Search for the cell housing the specified text and yield its (x, y) center coordinate. 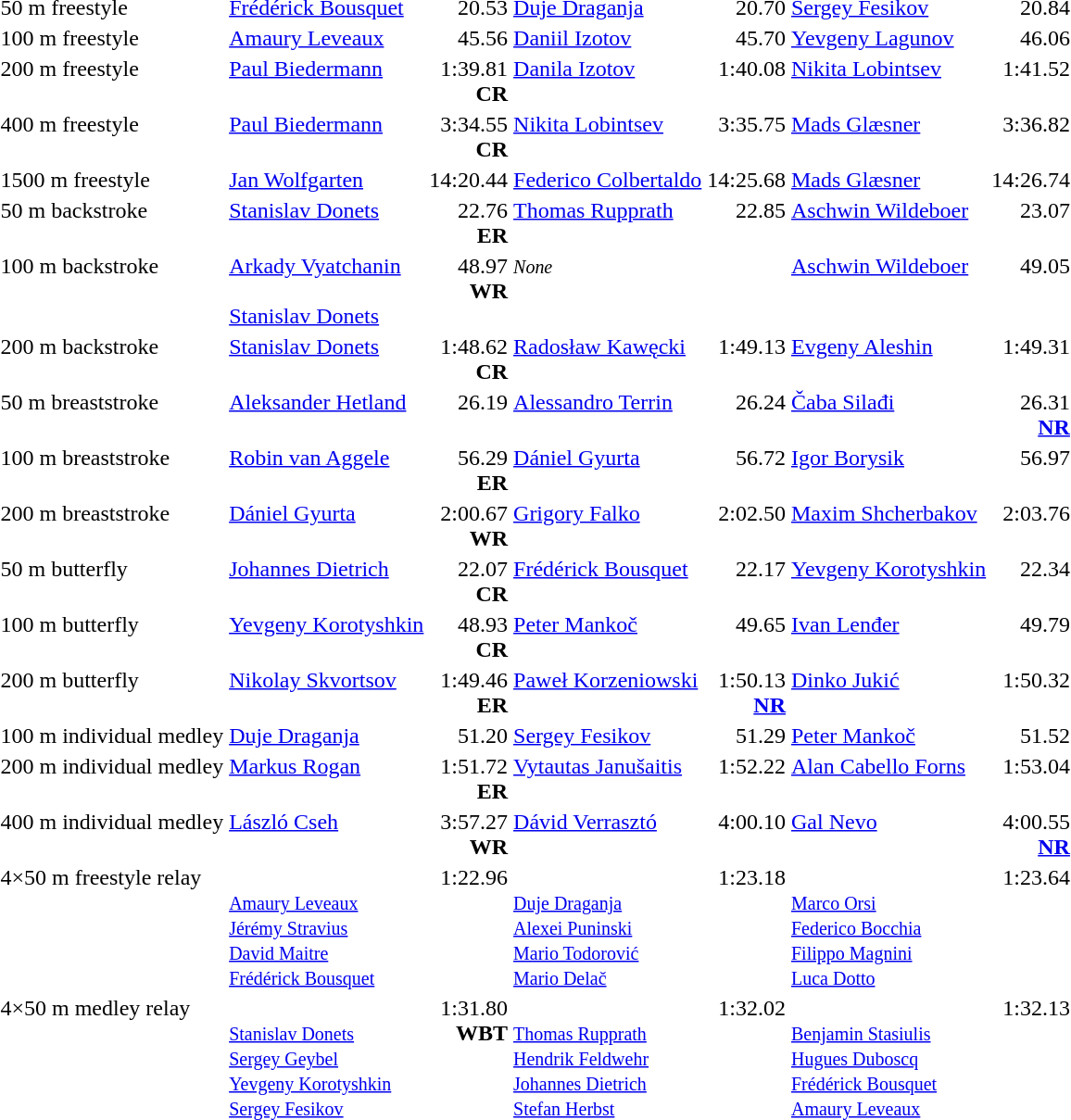
1:49.46ER (469, 693)
14:20.44 (469, 180)
Amaury LeveauxJérémy StraviusDavid MaitreFrédérick Bousquet (326, 927)
1:40.08 (747, 82)
Vytautas Janušaitis (608, 778)
Amaury Leveaux (326, 38)
1:50.13NR (747, 693)
1:52.22 (747, 778)
Yevgeny Lagunov (888, 38)
Arkady VyatchaninStanislav Donets (326, 291)
Marco OrsiFederico BocchiaFilippo MagniniLuca Dotto (888, 927)
3:34.55CR (469, 137)
1:51.72ER (469, 778)
1:49.13 (747, 359)
Thomas Rupprath (608, 222)
Alan Cabello Forns (888, 778)
Gal Nevo (888, 834)
26.19 (469, 415)
Danila Izotov (608, 82)
Sergey Fesikov (608, 736)
Jan Wolfgarten (326, 180)
Grigory Falko (608, 526)
51.29 (747, 736)
1:48.62CR (469, 359)
Markus Rogan (326, 778)
Dávid Verrasztó (608, 834)
45.56 (469, 38)
Duje DraganjaAlexei PuninskiMario TodorovićMario Delač (608, 927)
Johannes Dietrich (326, 582)
26.24 (747, 415)
45.70 (747, 38)
1:39.81CR (469, 82)
Robin van Aggele (326, 471)
56.29ER (469, 471)
Aleksander Hetland (326, 415)
22.17 (747, 582)
Maxim Shcherbakov (888, 526)
Radosław Kawęcki (608, 359)
Nikolay Skvortsov (326, 693)
4:00.10 (747, 834)
3:35.75 (747, 137)
22.07CR (469, 582)
Frédérick Bousquet (608, 582)
Dinko Jukić (888, 693)
1:22.96 (469, 927)
51.20 (469, 736)
Alessandro Terrin (608, 415)
48.97WR (469, 291)
Ivan Lenđer (888, 637)
Igor Borysik (888, 471)
1:23.18 (747, 927)
2:00.67WR (469, 526)
56.72 (747, 471)
None (608, 291)
Čaba Silađi (888, 415)
49.65 (747, 637)
Evgeny Aleshin (888, 359)
Federico Colbertaldo (608, 180)
Duje Draganja (326, 736)
14:25.68 (747, 180)
48.93CR (469, 637)
Daniil Izotov (608, 38)
3:57.27WR (469, 834)
22.76ER (469, 222)
22.85 (747, 222)
László Cseh (326, 834)
2:02.50 (747, 526)
Paweł Korzeniowski (608, 693)
